Search for the cell housing the specified text and yield its (x, y) center coordinate. 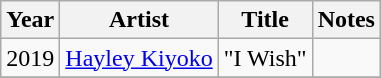
Hayley Kiyoko (139, 58)
"I Wish" (265, 58)
Title (265, 20)
Artist (139, 20)
Notes (346, 20)
2019 (30, 58)
Year (30, 20)
